Return the [X, Y] coordinate for the center point of the cell that contains the specified text.  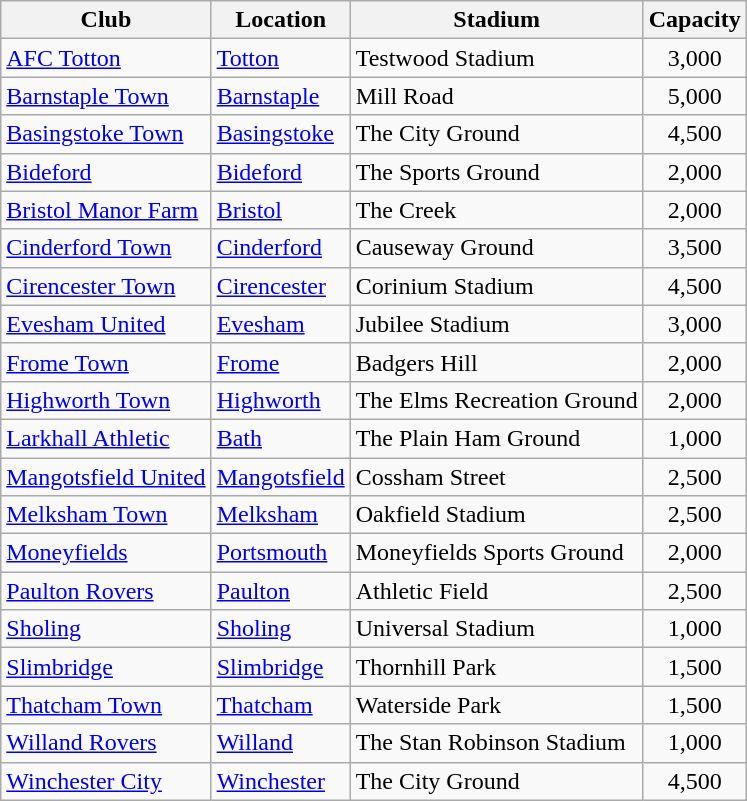
Cossham Street [496, 477]
Highworth [280, 400]
Location [280, 20]
The Creek [496, 210]
Bristol Manor Farm [106, 210]
Totton [280, 58]
Corinium Stadium [496, 286]
Capacity [694, 20]
The Elms Recreation Ground [496, 400]
Frome Town [106, 362]
Stadium [496, 20]
Mill Road [496, 96]
Winchester City [106, 781]
Larkhall Athletic [106, 438]
Cinderford Town [106, 248]
Highworth Town [106, 400]
Bath [280, 438]
Willand [280, 743]
Barnstaple Town [106, 96]
Jubilee Stadium [496, 324]
Badgers Hill [496, 362]
Basingstoke [280, 134]
5,000 [694, 96]
Willand Rovers [106, 743]
Thatcham Town [106, 705]
Barnstaple [280, 96]
Bristol [280, 210]
Evesham [280, 324]
The Sports Ground [496, 172]
Moneyfields [106, 553]
Testwood Stadium [496, 58]
Universal Stadium [496, 629]
Oakfield Stadium [496, 515]
AFC Totton [106, 58]
Evesham United [106, 324]
Cirencester [280, 286]
Thatcham [280, 705]
Paulton Rovers [106, 591]
Thornhill Park [496, 667]
Causeway Ground [496, 248]
Cirencester Town [106, 286]
Club [106, 20]
Portsmouth [280, 553]
Basingstoke Town [106, 134]
Cinderford [280, 248]
Mangotsfield [280, 477]
Moneyfields Sports Ground [496, 553]
3,500 [694, 248]
The Plain Ham Ground [496, 438]
The Stan Robinson Stadium [496, 743]
Mangotsfield United [106, 477]
Melksham Town [106, 515]
Frome [280, 362]
Athletic Field [496, 591]
Paulton [280, 591]
Waterside Park [496, 705]
Melksham [280, 515]
Winchester [280, 781]
